Search for the cell housing the specified text and yield its [X, Y] center coordinate. 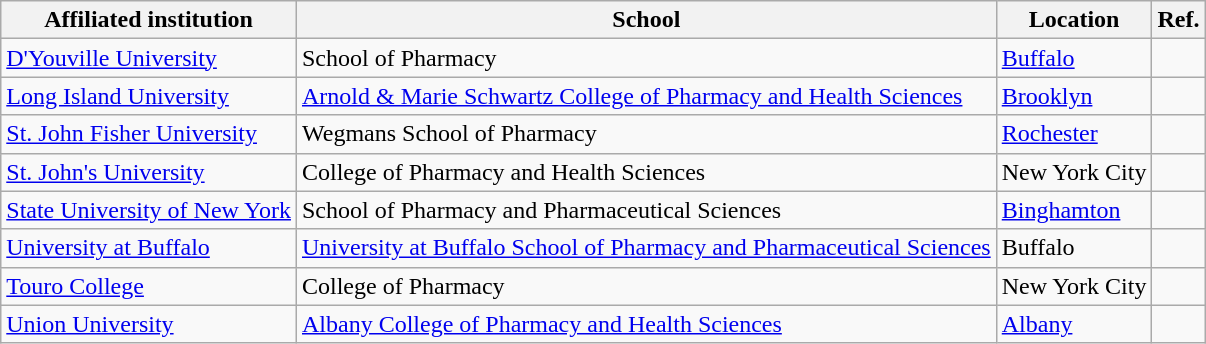
School of Pharmacy and Pharmaceutical Sciences [646, 210]
School [646, 20]
University at Buffalo School of Pharmacy and Pharmaceutical Sciences [646, 248]
Long Island University [149, 96]
St. John Fisher University [149, 134]
St. John's University [149, 172]
Wegmans School of Pharmacy [646, 134]
University at Buffalo [149, 248]
Brooklyn [1074, 96]
Rochester [1074, 134]
School of Pharmacy [646, 58]
Location [1074, 20]
College of Pharmacy and Health Sciences [646, 172]
Arnold & Marie Schwartz College of Pharmacy and Health Sciences [646, 96]
Union University [149, 324]
Affiliated institution [149, 20]
Binghamton [1074, 210]
College of Pharmacy [646, 286]
Ref. [1178, 20]
D'Youville University [149, 58]
State University of New York [149, 210]
Touro College [149, 286]
Albany College of Pharmacy and Health Sciences [646, 324]
Albany [1074, 324]
